Output the (x, y) coordinate of the center of the cell containing the given text.  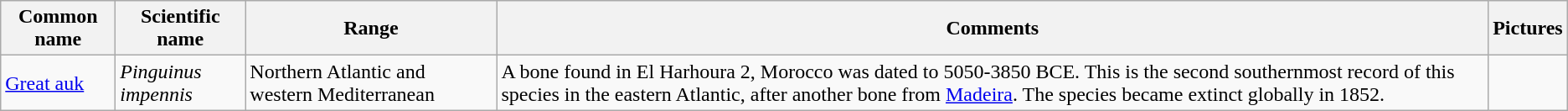
Scientific name (181, 29)
Pictures (1528, 29)
Comments (993, 29)
Great auk (59, 82)
Common name (59, 29)
Pinguinus impennis (181, 82)
Range (371, 29)
Northern Atlantic and western Mediterranean (371, 82)
